For the text-containing cell, return its midpoint in (X, Y) coordinate format. 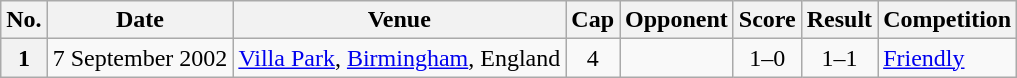
Friendly (948, 58)
Villa Park, Birmingham, England (400, 58)
Score (767, 20)
1 (24, 58)
Result (839, 20)
7 September 2002 (140, 58)
Cap (593, 20)
No. (24, 20)
Opponent (677, 20)
4 (593, 58)
1–0 (767, 58)
Competition (948, 20)
Date (140, 20)
1–1 (839, 58)
Venue (400, 20)
